Determine the [x, y] coordinate at the center of the cell enclosing the given text.  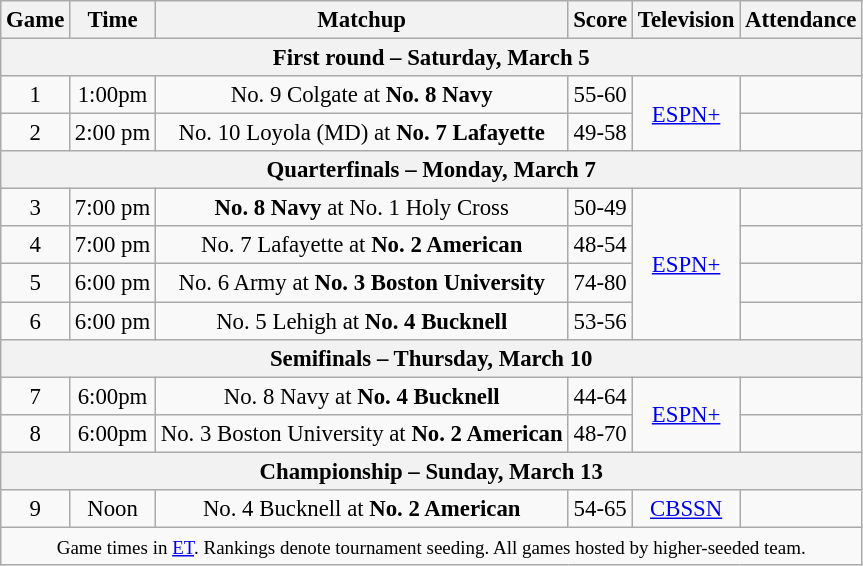
Noon [113, 509]
53-56 [600, 321]
No. 3 Boston University at No. 2 American [361, 433]
No. 8 Navy at No. 4 Bucknell [361, 396]
No. 6 Army at No. 3 Boston University [361, 283]
4 [36, 245]
No. 4 Bucknell at No. 2 American [361, 509]
2:00 pm [113, 133]
2 [36, 133]
9 [36, 509]
Attendance [801, 20]
CBSSN [686, 509]
55-60 [600, 95]
Time [113, 20]
Television [686, 20]
No. 8 Navy at No. 1 Holy Cross [361, 208]
44-64 [600, 396]
Matchup [361, 20]
No. 10 Loyola (MD) at No. 7 Lafayette [361, 133]
No. 9 Colgate at No. 8 Navy [361, 95]
No. 7 Lafayette at No. 2 American [361, 245]
8 [36, 433]
48-54 [600, 245]
Game times in ET. Rankings denote tournament seeding. All games hosted by higher-seeded team. [432, 546]
1 [36, 95]
7 [36, 396]
48-70 [600, 433]
3 [36, 208]
Game [36, 20]
First round – Saturday, March 5 [432, 58]
49-58 [600, 133]
No. 5 Lehigh at No. 4 Bucknell [361, 321]
50-49 [600, 208]
1:00pm [113, 95]
54-65 [600, 509]
Score [600, 20]
6 [36, 321]
5 [36, 283]
Championship – Sunday, March 13 [432, 471]
Semifinals – Thursday, March 10 [432, 358]
Quarterfinals – Monday, March 7 [432, 170]
74-80 [600, 283]
